Return [x, y] of the center of cell containing provided text 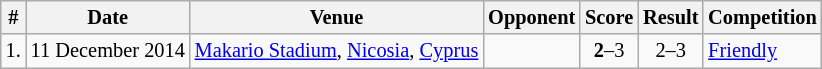
Opponent [532, 17]
Score [609, 17]
Venue [336, 17]
Result [670, 17]
Date [108, 17]
1. [14, 51]
11 December 2014 [108, 51]
Competition [762, 17]
# [14, 17]
Friendly [762, 51]
Makario Stadium, Nicosia, Cyprus [336, 51]
